Capture the cell that displays the provided text and extract its (X, Y) central coordinate. 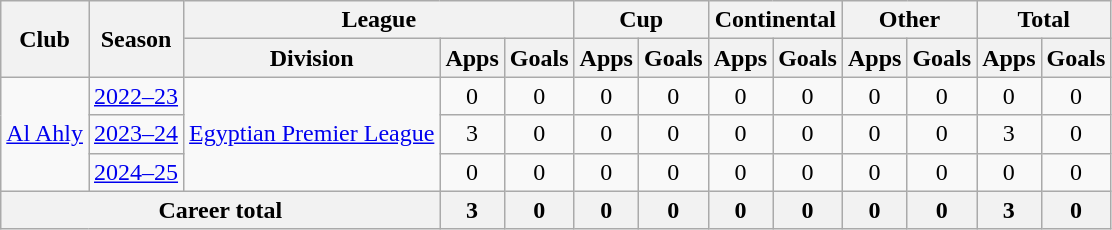
Egyptian Premier League (312, 134)
2024–25 (136, 172)
Continental (775, 20)
Cup (641, 20)
Club (45, 39)
2022–23 (136, 96)
2023–24 (136, 134)
Season (136, 39)
League (379, 20)
Total (1044, 20)
Al Ahly (45, 134)
Career total (220, 210)
Other (909, 20)
Division (312, 58)
